Locate the cell with the specified text and output its (X, Y) center coordinate. 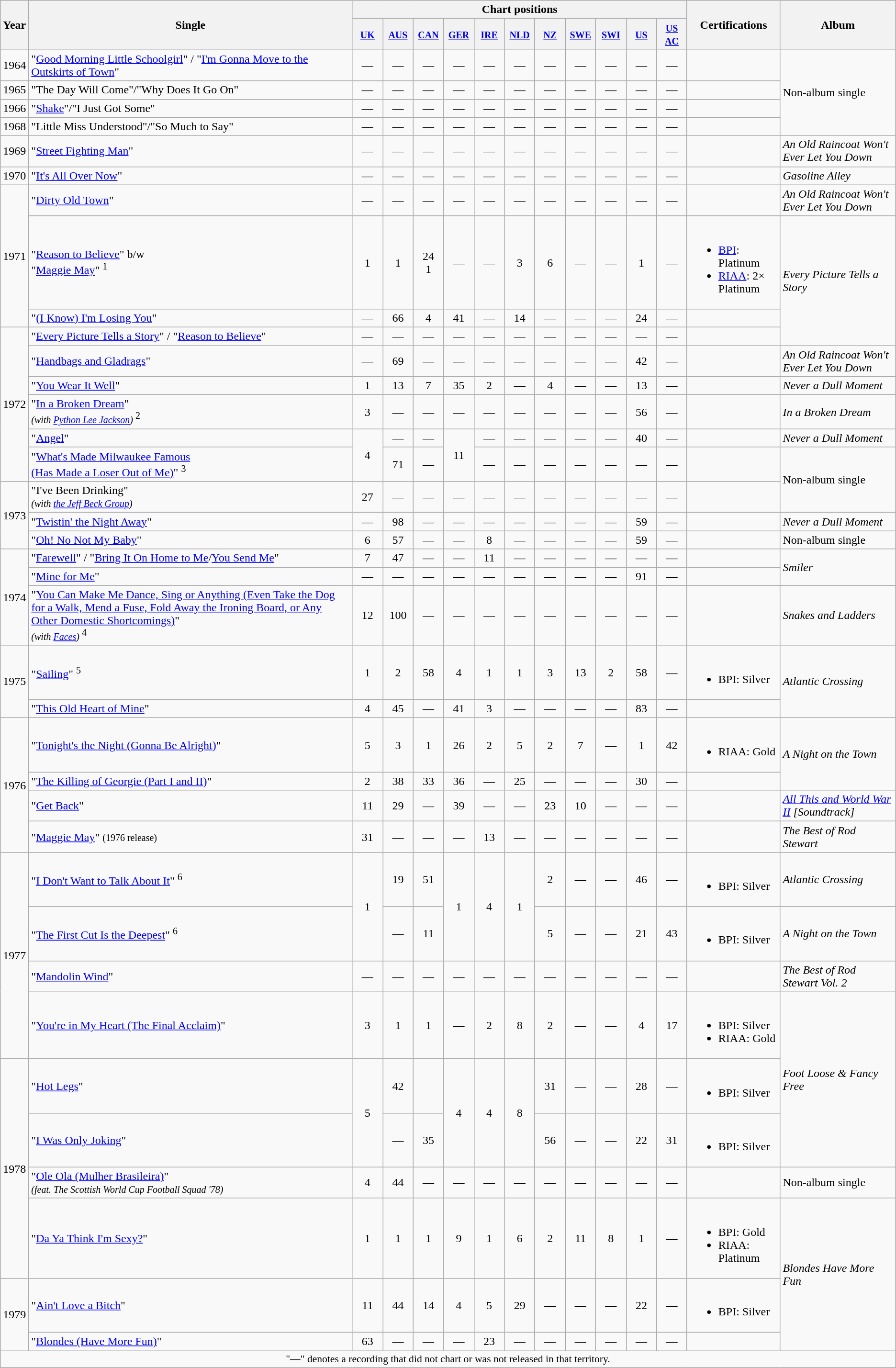
In a Broken Dream (838, 412)
47 (398, 558)
1966 (14, 108)
"Maggie May" (1976 release) (190, 837)
RIAA: Gold (733, 745)
BPI: SilverRIAA: Gold (733, 1025)
"Hot Legs" (190, 1086)
1977 (14, 955)
24 (641, 318)
"This Old Heart of Mine" (190, 709)
"Oh! No Not My Baby" (190, 540)
Chart positions (520, 10)
69 (398, 361)
"Street Fighting Man" (190, 151)
38 (398, 781)
63 (368, 1342)
98 (398, 522)
17 (672, 1025)
"(I Know) I'm Losing You" (190, 318)
43 (672, 933)
"Mandolin Wind" (190, 976)
Certifications (733, 25)
"Good Morning Little Schoolgirl" / "I'm Gonna Move to the Outskirts of Town" (190, 65)
"You Wear It Well" (190, 386)
1972 (14, 404)
The Best of Rod Stewart (838, 837)
BPI: GoldRIAA: Platinum (733, 1238)
BPI: PlatinumRIAA: 2× Platinum (733, 262)
"Da Ya Think I'm Sexy?" (190, 1238)
"You're in My Heart (The Final Acclaim)" (190, 1025)
Every Picture Tells a Story (838, 280)
30 (641, 781)
SWE (581, 34)
27 (368, 497)
57 (398, 540)
"Every Picture Tells a Story" / "Reason to Believe" (190, 336)
1969 (14, 151)
21 (641, 933)
"In a Broken Dream"(with Python Lee Jackson) 2 (190, 412)
"Blondes (Have More Fun)" (190, 1342)
"Farewell" / "Bring It On Home to Me/You Send Me" (190, 558)
1964 (14, 65)
"Angel" (190, 438)
CAN (428, 34)
"Sailing" 5 (190, 673)
36 (459, 781)
241 (428, 262)
Snakes and Ladders (838, 616)
28 (641, 1086)
"Ole Ola (Mulher Brasileira)"(feat. The Scottish World Cup Football Squad '78) (190, 1182)
All This and World War II [Soundtrack] (838, 806)
"Handbags and Gladrags" (190, 361)
AUS (398, 34)
"I Don't Want to Talk About It" 6 (190, 880)
"—" denotes a recording that did not chart or was not released in that territory. (448, 1359)
"Little Miss Understood"/"So Much to Say" (190, 126)
46 (641, 880)
"What's Made Milwaukee Famous(Has Made a Loser Out of Me)" 3 (190, 464)
83 (641, 709)
"Mine for Me" (190, 576)
Album (838, 25)
Year (14, 25)
"I Was Only Joking" (190, 1140)
66 (398, 318)
1974 (14, 597)
"Twistin' the Night Away" (190, 522)
Smiler (838, 567)
1971 (14, 256)
Blondes Have More Fun (838, 1274)
"Tonight's the Night (Gonna Be Alright)" (190, 745)
US (641, 34)
1973 (14, 515)
Single (190, 25)
71 (398, 464)
US AC (672, 34)
"I've Been Drinking"(with the Jeff Beck Group) (190, 497)
45 (398, 709)
UK (368, 34)
1970 (14, 176)
1965 (14, 90)
1976 (14, 785)
1975 (14, 682)
Gasoline Alley (838, 176)
1978 (14, 1168)
"Get Back" (190, 806)
"Dirty Old Town" (190, 200)
39 (459, 806)
"Shake"/"I Just Got Some" (190, 108)
91 (641, 576)
"The Day Will Come"/"Why Does It Go On" (190, 90)
"Ain't Love a Bitch" (190, 1306)
33 (428, 781)
"Reason to Believe" b/w"Maggie May" 1 (190, 262)
NLD (520, 34)
9 (459, 1238)
1968 (14, 126)
"The First Cut Is the Deepest" 6 (190, 933)
19 (398, 880)
NZ (550, 34)
40 (641, 438)
"The Killing of Georgie (Part I and II)" (190, 781)
25 (520, 781)
1979 (14, 1314)
"It's All Over Now" (190, 176)
GER (459, 34)
26 (459, 745)
12 (368, 616)
10 (581, 806)
100 (398, 616)
Foot Loose & Fancy Free (838, 1079)
IRE (489, 34)
SWI (611, 34)
51 (428, 880)
The Best of Rod Stewart Vol. 2 (838, 976)
